Extract the (x, y) coordinate from the center of the cell holding the provided text.  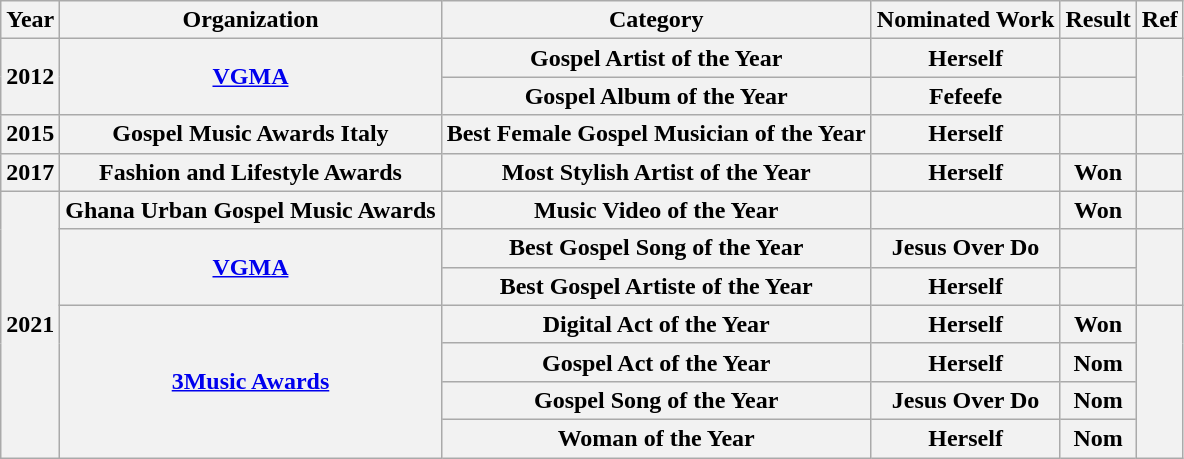
Fefeefe (966, 96)
Woman of the Year (656, 438)
Organization (250, 20)
Result (1098, 20)
Gospel Album of the Year (656, 96)
2021 (30, 324)
Fashion and Lifestyle Awards (250, 172)
3Music Awards (250, 381)
Gospel Artist of the Year (656, 58)
Best Gospel Song of the Year (656, 248)
Most Stylish Artist of the Year (656, 172)
Ref (1160, 20)
Gospel Music Awards Italy (250, 134)
Best Gospel Artiste of the Year (656, 286)
Year (30, 20)
Category (656, 20)
Nominated Work (966, 20)
2017 (30, 172)
Digital Act of the Year (656, 324)
Gospel Song of the Year (656, 400)
Music Video of the Year (656, 210)
Best Female Gospel Musician of the Year (656, 134)
Gospel Act of the Year (656, 362)
Ghana Urban Gospel Music Awards (250, 210)
2015 (30, 134)
2012 (30, 77)
